Search for the cell housing the specified text and yield its (X, Y) center coordinate. 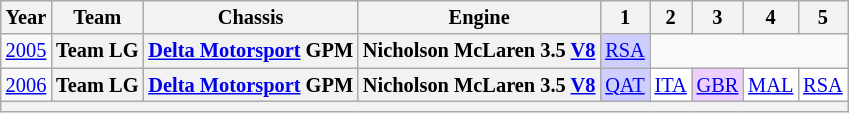
Team (97, 17)
4 (770, 17)
GBR (718, 85)
Engine (479, 17)
QAT (624, 85)
2005 (26, 51)
2 (671, 17)
MAL (770, 85)
Year (26, 17)
ITA (671, 85)
Chassis (250, 17)
2006 (26, 85)
1 (624, 17)
5 (822, 17)
3 (718, 17)
